Return (x, y) of the center of cell containing provided text 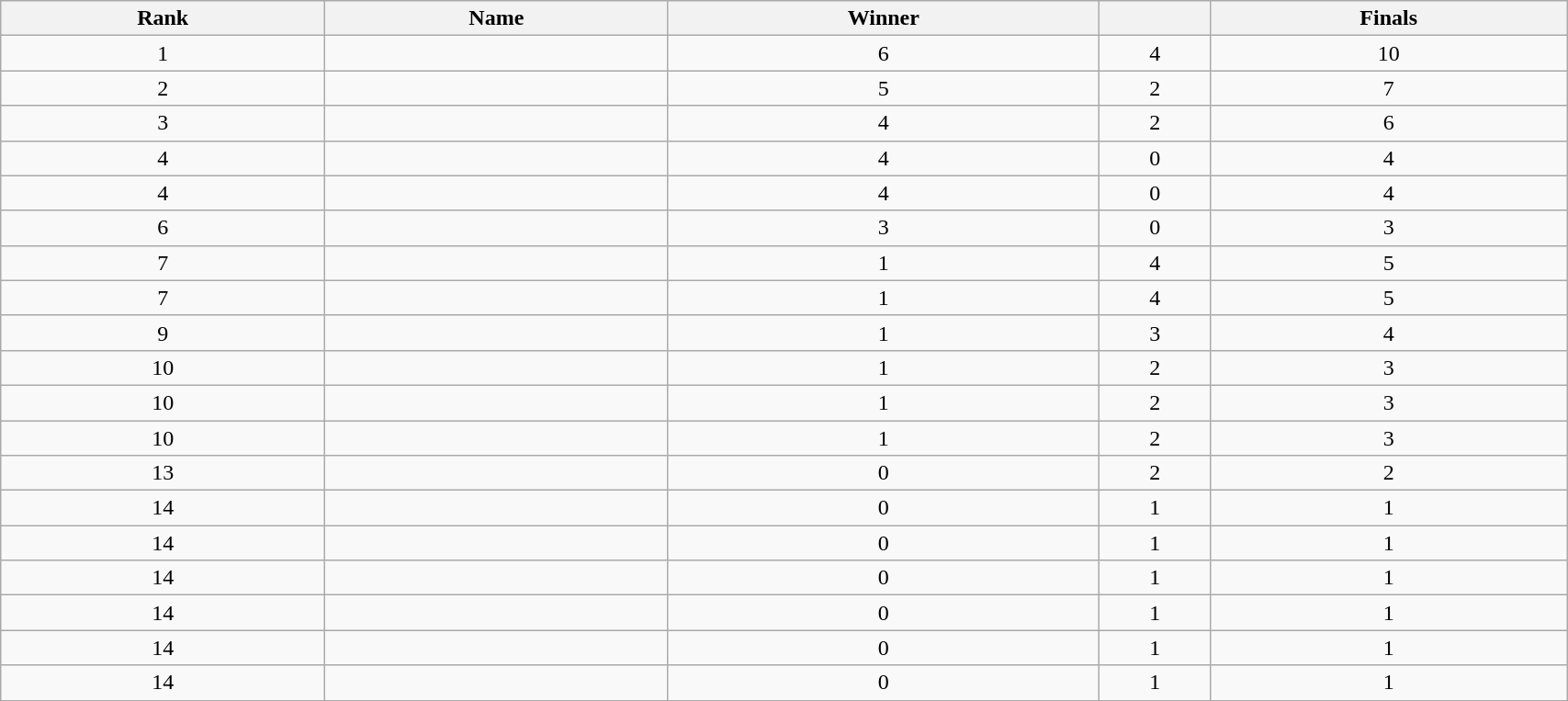
Rank (164, 18)
9 (164, 333)
Name (497, 18)
Winner (884, 18)
13 (164, 473)
Finals (1389, 18)
